Find where the given text appears and provide that cell's center as (X, Y) coordinate. 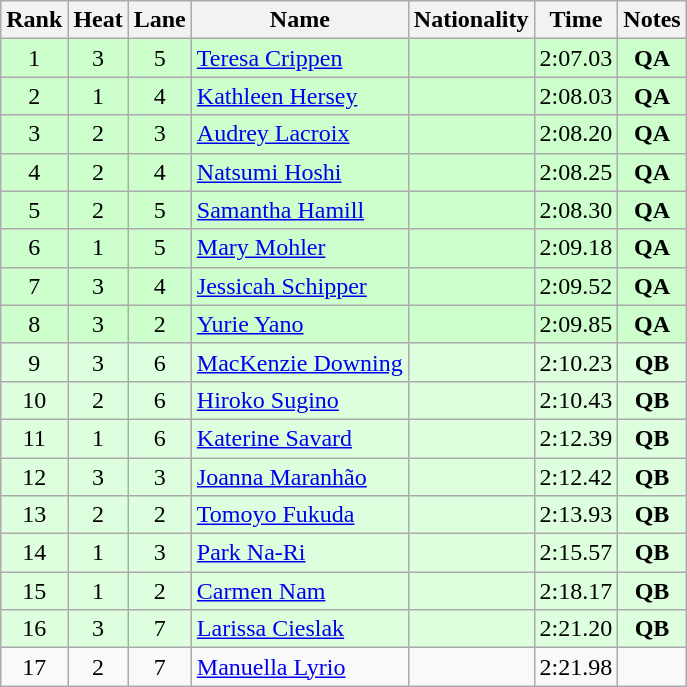
Samantha Hamill (300, 210)
2:08.20 (576, 134)
Manuella Lyrio (300, 667)
13 (34, 515)
2:10.23 (576, 362)
14 (34, 553)
2:09.85 (576, 324)
2:21.20 (576, 629)
2:18.17 (576, 591)
Rank (34, 20)
17 (34, 667)
2:10.43 (576, 400)
2:09.18 (576, 248)
2:08.30 (576, 210)
Park Na-Ri (300, 553)
Katerine Savard (300, 438)
MacKenzie Downing (300, 362)
Jessicah Schipper (300, 286)
Mary Mohler (300, 248)
10 (34, 400)
2:15.57 (576, 553)
8 (34, 324)
Yurie Yano (300, 324)
Notes (652, 20)
2:12.39 (576, 438)
Name (300, 20)
9 (34, 362)
Heat (98, 20)
11 (34, 438)
Time (576, 20)
2:13.93 (576, 515)
Larissa Cieslak (300, 629)
12 (34, 477)
Kathleen Hersey (300, 96)
2:08.03 (576, 96)
Carmen Nam (300, 591)
Tomoyo Fukuda (300, 515)
2:08.25 (576, 172)
Nationality (471, 20)
2:07.03 (576, 58)
16 (34, 629)
Hiroko Sugino (300, 400)
Lane (160, 20)
2:12.42 (576, 477)
Audrey Lacroix (300, 134)
Natsumi Hoshi (300, 172)
2:09.52 (576, 286)
Joanna Maranhão (300, 477)
Teresa Crippen (300, 58)
2:21.98 (576, 667)
15 (34, 591)
